Pinpoint the cell where the given text exists, returning its (x, y) midpoint coordinate. 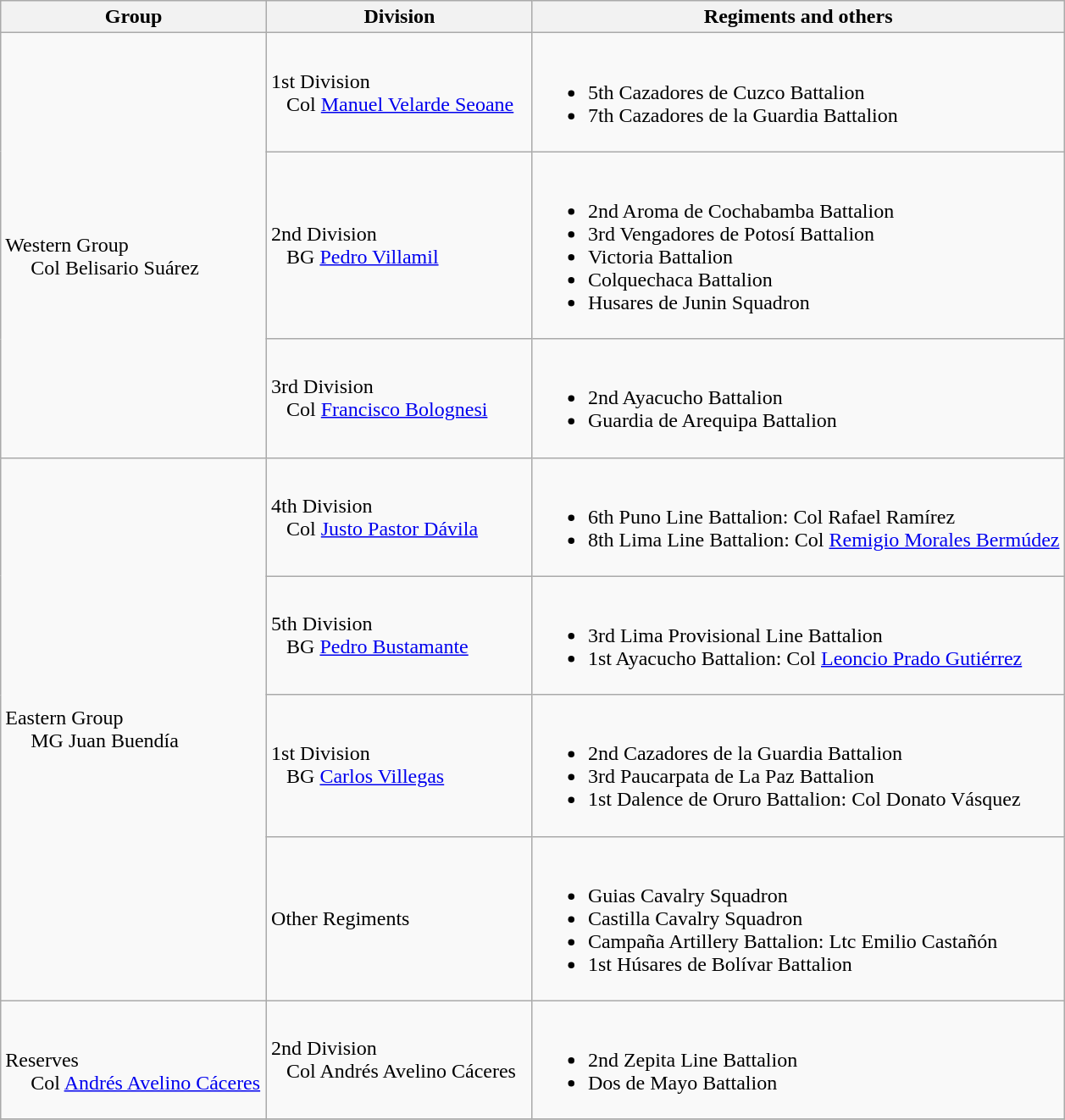
2nd Cazadores de la Guardia Battalion3rd Paucarpata de La Paz Battalion1st Dalence de Oruro Battalion: Col Donato Vásquez (798, 766)
Other Regiments (400, 918)
1st Division Col Manuel Velarde Seoane (400, 92)
1st Division BG Carlos Villegas (400, 766)
2nd Division Col Andrés Avelino Cáceres (400, 1060)
5th Cazadores de Cuzco Battalion7th Cazadores de la Guardia Battalion (798, 92)
Eastern Group MG Juan Buendía (134, 729)
Reserves Col Andrés Avelino Cáceres (134, 1060)
Western Group Col Belisario Suárez (134, 246)
Division (400, 17)
2nd Division BG Pedro Villamil (400, 246)
Group (134, 17)
5th Division BG Pedro Bustamante (400, 635)
4th Division Col Justo Pastor Dávila (400, 517)
2nd Zepita Line BattalionDos de Mayo Battalion (798, 1060)
Guias Cavalry SquadronCastilla Cavalry SquadronCampaña Artillery Battalion: Ltc Emilio Castañón1st Húsares de Bolívar Battalion (798, 918)
3rd Division Col Francisco Bolognesi (400, 398)
3rd Lima Provisional Line Battalion1st Ayacucho Battalion: Col Leoncio Prado Gutiérrez (798, 635)
2nd Ayacucho BattalionGuardia de Arequipa Battalion (798, 398)
Regiments and others (798, 17)
6th Puno Line Battalion: Col Rafael Ramírez8th Lima Line Battalion: Col Remigio Morales Bermúdez (798, 517)
2nd Aroma de Cochabamba Battalion3rd Vengadores de Potosí BattalionVictoria BattalionColquechaca BattalionHusares de Junin Squadron (798, 246)
